Pinpoint the cell where the given text exists, returning its [x, y] midpoint coordinate. 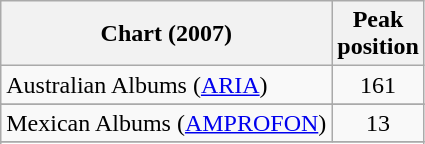
Mexican Albums (AMPROFON) [166, 123]
Peakposition [378, 34]
Australian Albums (ARIA) [166, 85]
Chart (2007) [166, 34]
161 [378, 85]
13 [378, 123]
